Extract the [x, y] coordinate from the center of the cell holding the provided text.  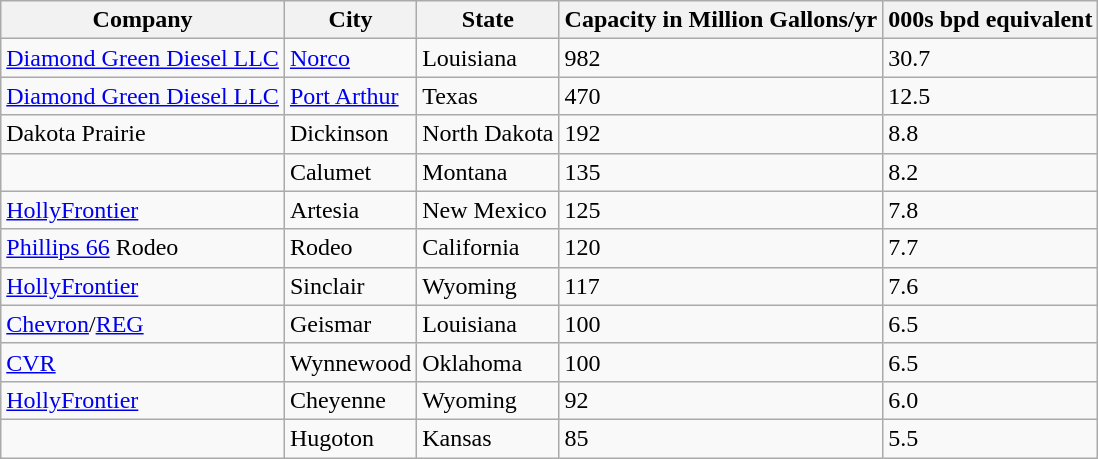
Geismar [350, 324]
192 [721, 134]
8.2 [990, 172]
982 [721, 58]
North Dakota [488, 134]
Norco [350, 58]
6.0 [990, 400]
Phillips 66 Rodeo [143, 248]
5.5 [990, 438]
Rodeo [350, 248]
Company [143, 20]
Kansas [488, 438]
Oklahoma [488, 362]
Montana [488, 172]
470 [721, 96]
117 [721, 286]
85 [721, 438]
Texas [488, 96]
30.7 [990, 58]
135 [721, 172]
Artesia [350, 210]
120 [721, 248]
New Mexico [488, 210]
Port Arthur [350, 96]
Chevron/REG [143, 324]
7.6 [990, 286]
Cheyenne [350, 400]
8.8 [990, 134]
Hugoton [350, 438]
125 [721, 210]
Dickinson [350, 134]
7.8 [990, 210]
Calumet [350, 172]
City [350, 20]
000s bpd equivalent [990, 20]
Wynnewood [350, 362]
Sinclair [350, 286]
CVR [143, 362]
92 [721, 400]
Capacity in Million Gallons/yr [721, 20]
Dakota Prairie [143, 134]
12.5 [990, 96]
7.7 [990, 248]
California [488, 248]
State [488, 20]
